Scan for the cell matching the given text and deliver its [X, Y] coordinate at center. 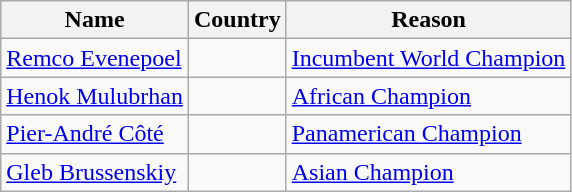
Incumbent World Champion [428, 58]
Reason [428, 20]
Remco Evenepoel [95, 58]
Gleb Brussenskiy [95, 172]
Panamerican Champion [428, 134]
Pier-André Côté [95, 134]
Country [237, 20]
African Champion [428, 96]
Name [95, 20]
Henok Mulubrhan [95, 96]
Asian Champion [428, 172]
